From the cell containing the given text, extract its center point as (X, Y) coordinate. 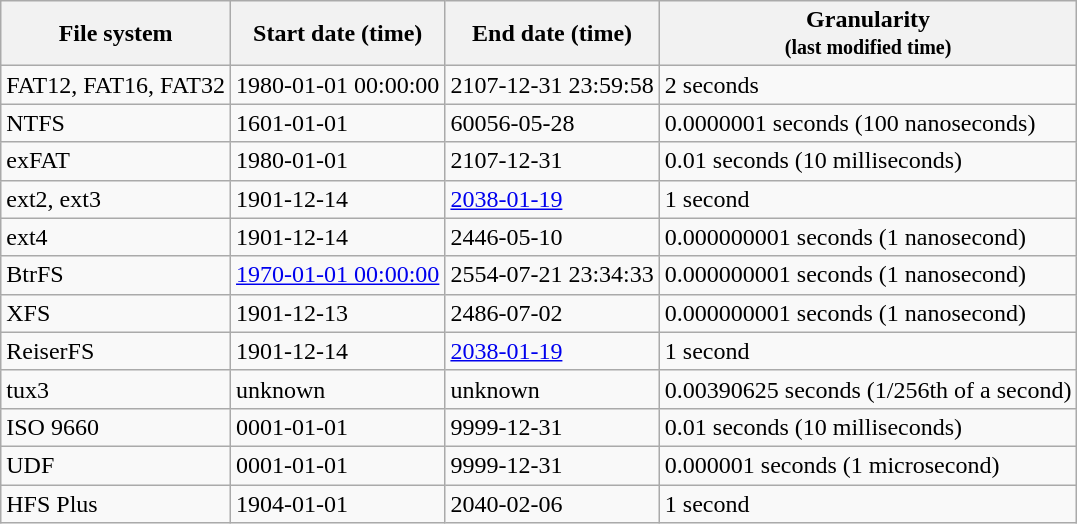
60056-05-28 (552, 123)
0.00390625 seconds (1/256th of a second) (868, 389)
UDF (116, 465)
NTFS (116, 123)
2040-02-06 (552, 503)
2486-07-02 (552, 313)
tux3 (116, 389)
FAT12, FAT16, FAT32 (116, 85)
ISO 9660 (116, 427)
1970-01-01 00:00:00 (338, 275)
Granularity(last modified time) (868, 34)
File system (116, 34)
1904-01-01 (338, 503)
1901-12-13 (338, 313)
1980-01-01 (338, 161)
2446-05-10 (552, 237)
Start date (time) (338, 34)
BtrFS (116, 275)
0.000001 seconds (1 microsecond) (868, 465)
2 seconds (868, 85)
XFS (116, 313)
2107-12-31 (552, 161)
ext4 (116, 237)
ReiserFS (116, 351)
ext2, ext3 (116, 199)
2554-07-21 23:34:33 (552, 275)
1980-01-01 00:00:00 (338, 85)
End date (time) (552, 34)
0.0000001 seconds (100 nanoseconds) (868, 123)
1601-01-01 (338, 123)
exFAT (116, 161)
2107-12-31 23:59:58 (552, 85)
HFS Plus (116, 503)
